Identify which cell holds the provided text, then report its (X, Y) central coordinate. 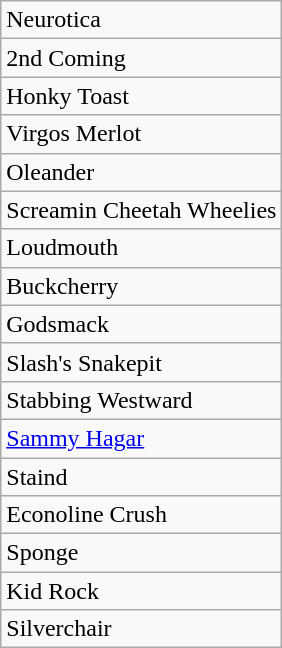
Loudmouth (142, 248)
2nd Coming (142, 58)
Stabbing Westward (142, 400)
Virgos Merlot (142, 134)
Econoline Crush (142, 515)
Buckcherry (142, 286)
Silverchair (142, 629)
Slash's Snakepit (142, 362)
Sammy Hagar (142, 438)
Sponge (142, 553)
Honky Toast (142, 96)
Oleander (142, 172)
Staind (142, 477)
Screamin Cheetah Wheelies (142, 210)
Neurotica (142, 20)
Kid Rock (142, 591)
Godsmack (142, 324)
